Return the (X, Y) coordinate for the center point of the cell that contains the specified text.  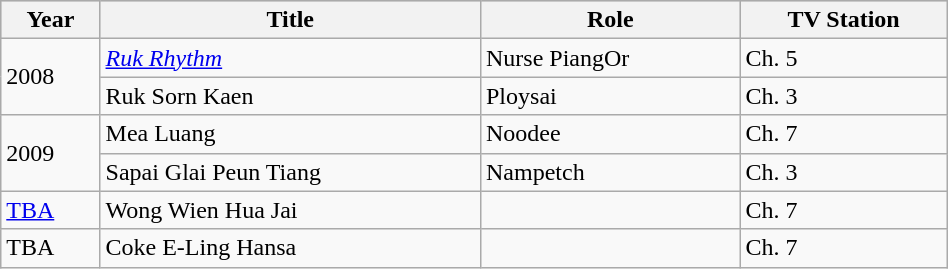
Year (50, 20)
TV Station (844, 20)
Coke E-Ling Hansa (290, 248)
2008 (50, 77)
Sapai Glai Peun Tiang (290, 172)
2009 (50, 153)
Nurse PiangOr (610, 58)
Nampetch (610, 172)
Title (290, 20)
Ruk Rhythm (290, 58)
Noodee (610, 134)
Ch. 5 (844, 58)
Role (610, 20)
Ruk Sorn Kaen (290, 96)
Ploysai (610, 96)
Wong Wien Hua Jai (290, 210)
Mea Luang (290, 134)
